Search for the cell housing the specified text and yield its [x, y] center coordinate. 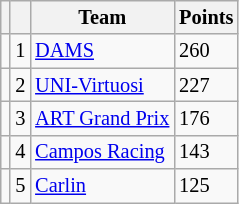
ART Grand Prix [102, 118]
Campos Racing [102, 152]
5 [20, 186]
1 [20, 51]
Team [102, 17]
260 [206, 51]
4 [20, 152]
UNI-Virtuosi [102, 85]
Points [206, 17]
176 [206, 118]
3 [20, 118]
2 [20, 85]
DAMS [102, 51]
Carlin [102, 186]
227 [206, 85]
143 [206, 152]
125 [206, 186]
